Search for the cell housing the specified text and yield its (X, Y) center coordinate. 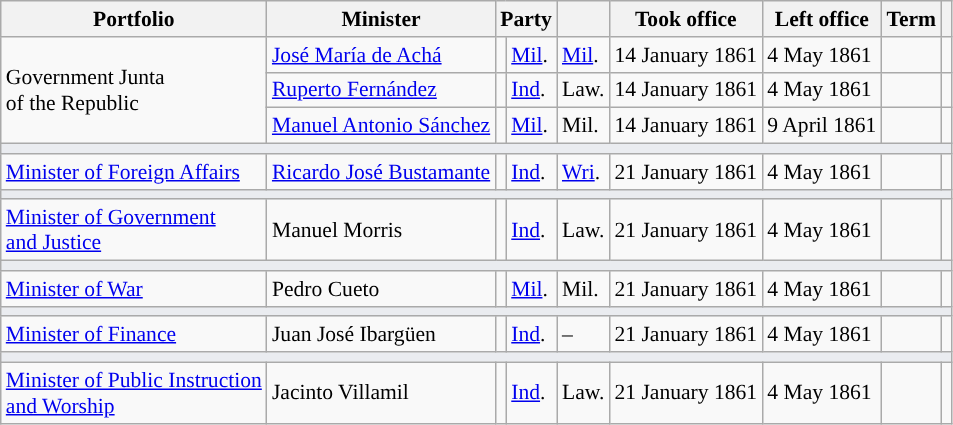
Took office (686, 19)
Portfolio (134, 19)
9 April 1861 (822, 126)
Manuel Antonio Sánchez (381, 126)
Pedro Cueto (381, 289)
Minister of Public Instructionand Worship (134, 392)
Minister of Governmentand Justice (134, 230)
Juan José Ibargüen (381, 335)
Left office (822, 19)
José María de Achá (381, 55)
Manuel Morris (381, 230)
Minister of War (134, 289)
Ricardo José Bustamante (381, 172)
Minister (381, 19)
Minister of Finance (134, 335)
Term (911, 19)
Wri. (583, 172)
Party (526, 19)
Minister of Foreign Affairs (134, 172)
– (583, 335)
Jacinto Villamil (381, 392)
Government Juntaof the Republic (134, 90)
Ruperto Fernández (381, 90)
